Output the [x, y] coordinate of the center of the cell containing the given text.  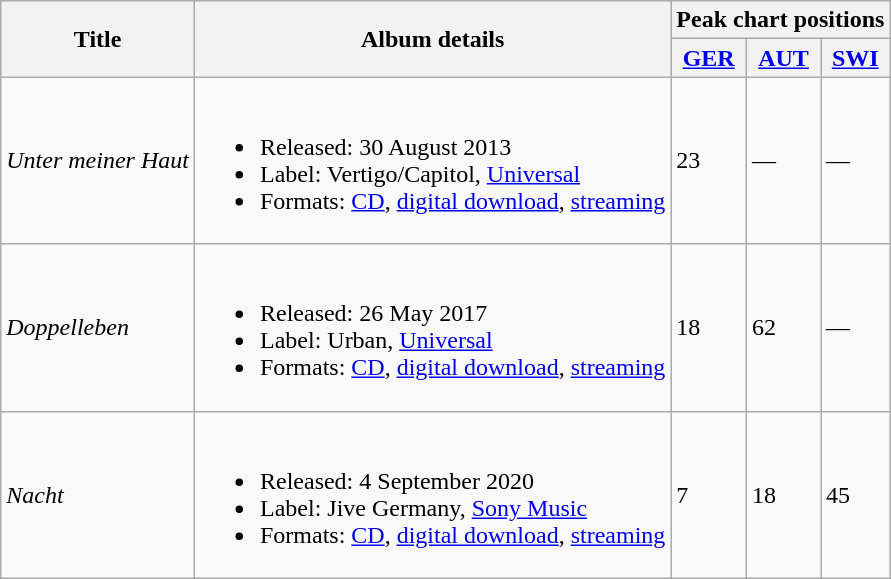
Peak chart positions [780, 20]
45 [856, 494]
Title [98, 39]
Released: 30 August 2013Label: Vertigo/Capitol, UniversalFormats: CD, digital download, streaming [432, 160]
Released: 26 May 2017Label: Urban, UniversalFormats: CD, digital download, streaming [432, 328]
Released: 4 September 2020Label: Jive Germany, Sony MusicFormats: CD, digital download, streaming [432, 494]
7 [709, 494]
Doppelleben [98, 328]
62 [784, 328]
AUT [784, 58]
SWI [856, 58]
Unter meiner Haut [98, 160]
Album details [432, 39]
GER [709, 58]
Nacht [98, 494]
23 [709, 160]
